Locate the cell with the specified text and output its [x, y] center coordinate. 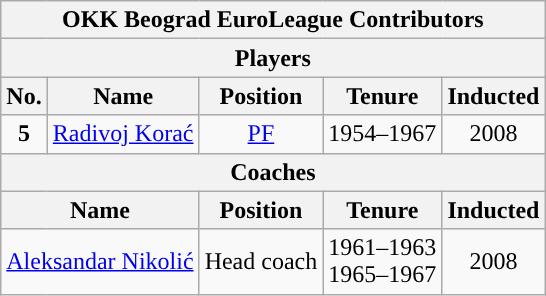
1954–1967 [382, 134]
Coaches [273, 172]
Radivoj Korać [123, 134]
Players [273, 58]
Aleksandar Nikolić [100, 262]
No. [24, 96]
PF [261, 134]
OKK Beograd EuroLeague Contributors [273, 20]
Head coach [261, 262]
5 [24, 134]
1961–19631965–1967 [382, 262]
